Find where the given text appears and provide that cell's center as (x, y) coordinate. 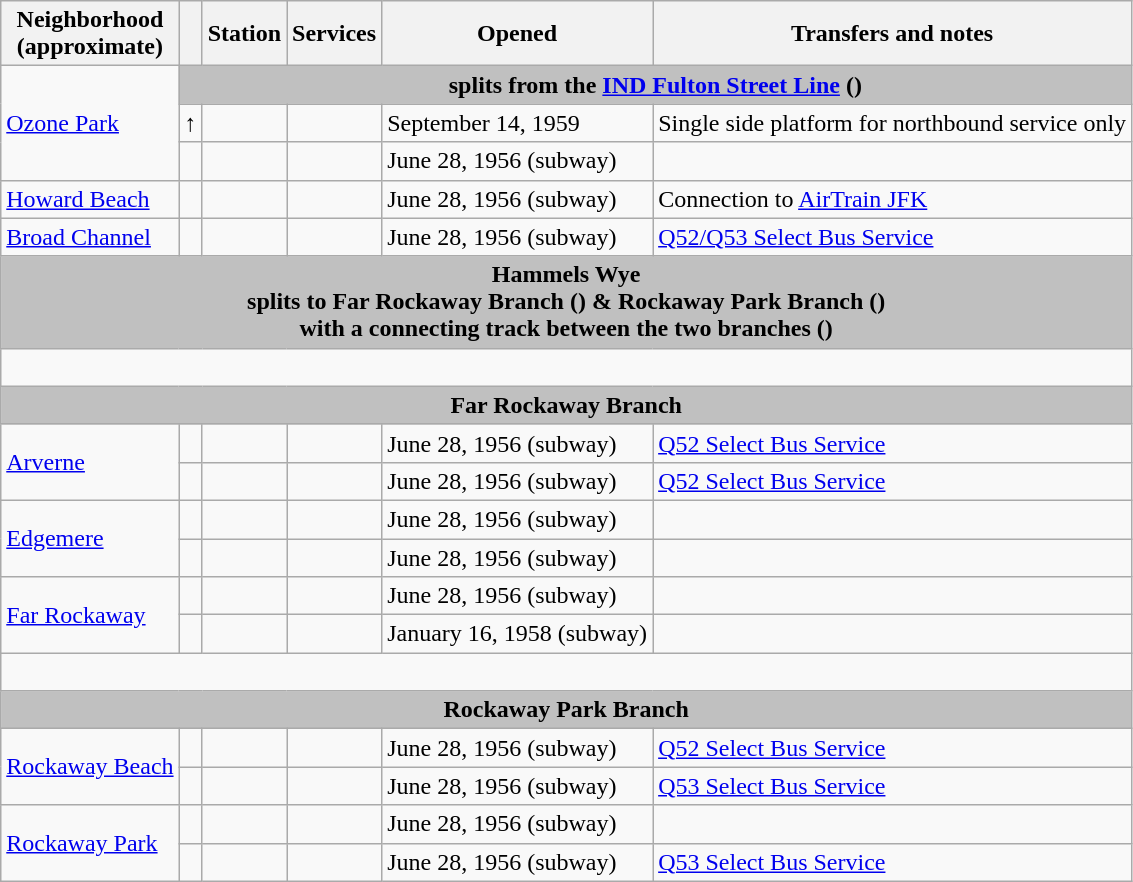
Services (334, 34)
Rockaway Park Branch (566, 710)
Station (244, 34)
Opened (518, 34)
Q52/Q53 Select Bus Service (892, 237)
Neighborhood (approximate) (90, 34)
↑ (190, 123)
Edgemere (90, 538)
Far Rockaway Branch (566, 405)
Broad Channel (90, 237)
September 14, 1959 (518, 123)
splits from the IND Fulton Street Line () (655, 85)
Rockaway Park (90, 843)
Connection to AirTrain JFK (892, 199)
Arverne (90, 462)
Ozone Park (90, 123)
Single side platform for northbound service only (892, 123)
Transfers and notes (892, 34)
January 16, 1958 (subway) (518, 634)
Howard Beach (90, 199)
Hammels Wyesplits to Far Rockaway Branch () & Rockaway Park Branch ()with a connecting track between the two branches () (566, 302)
Far Rockaway (90, 615)
Rockaway Beach (90, 767)
